Output the [X, Y] coordinate of the center of the cell containing the given text.  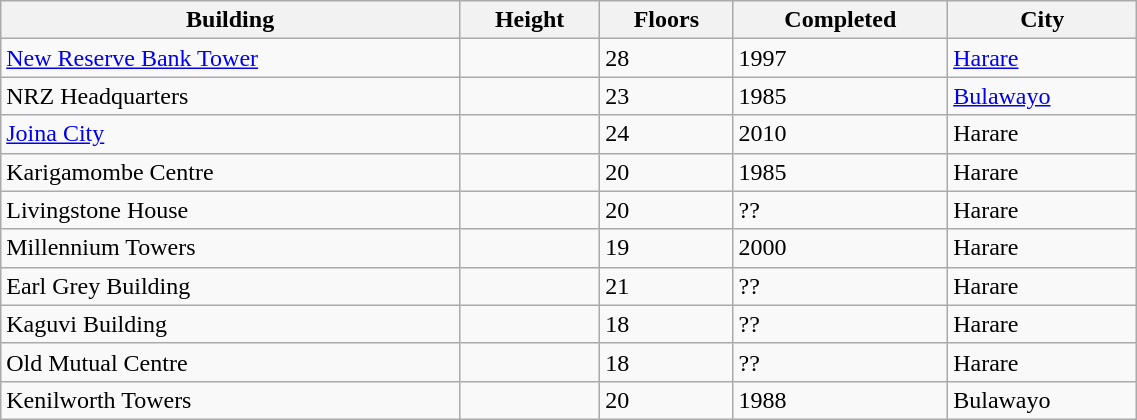
Millennium Towers [230, 248]
2010 [840, 134]
City [1042, 20]
NRZ Headquarters [230, 96]
23 [666, 96]
Old Mutual Centre [230, 362]
Joina City [230, 134]
1997 [840, 58]
Karigamombe Centre [230, 172]
Kenilworth Towers [230, 400]
Height [529, 20]
1988 [840, 400]
Kaguvi Building [230, 324]
Livingstone House [230, 210]
19 [666, 248]
21 [666, 286]
28 [666, 58]
Floors [666, 20]
New Reserve Bank Tower [230, 58]
Earl Grey Building [230, 286]
2000 [840, 248]
24 [666, 134]
Completed [840, 20]
Building [230, 20]
